Determine the (X, Y) coordinate at the center of the cell enclosing the given text.  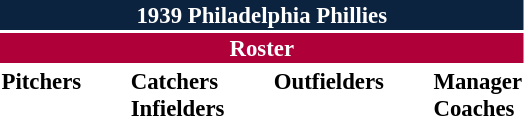
Roster (262, 48)
1939 Philadelphia Phillies (262, 15)
